Output the (x, y) coordinate of the center of the cell containing the given text.  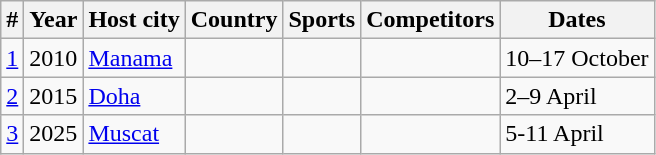
2025 (54, 134)
2010 (54, 58)
Doha (134, 96)
Manama (134, 58)
Sports (322, 20)
Year (54, 20)
3 (12, 134)
# (12, 20)
Muscat (134, 134)
2015 (54, 96)
2–9 April (577, 96)
1 (12, 58)
Competitors (430, 20)
Country (234, 20)
2 (12, 96)
Dates (577, 20)
5-11 April (577, 134)
10–17 October (577, 58)
Host city (134, 20)
